Locate the cell with the specified text and output its [x, y] center coordinate. 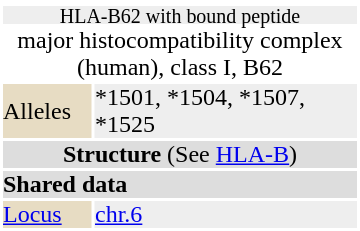
major histocompatibility complex (human), class I, B62 [180, 54]
Alleles [48, 111]
Locus [48, 214]
Shared data [180, 184]
HLA-B62 with bound peptide [180, 15]
Structure (See HLA-B) [180, 154]
*1501, *1504, *1507, *1525 [226, 111]
chr.6 [226, 214]
